Provide the (X, Y) coordinate of the cell's center where the given text is located.  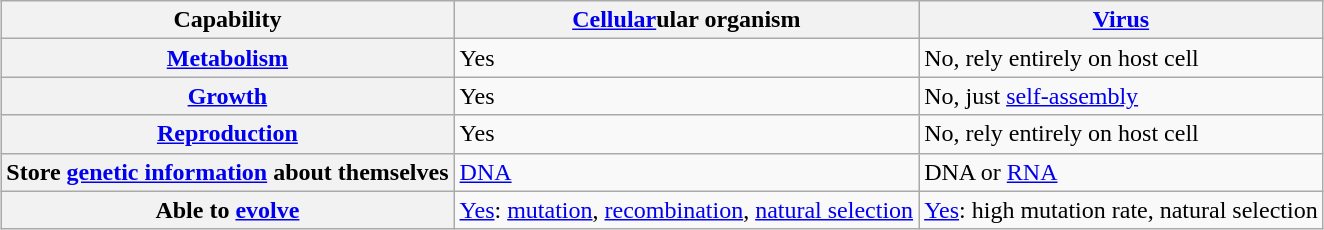
Capability (228, 20)
DNA or RNA (1122, 172)
No, just self-assembly (1122, 96)
DNA (686, 172)
Store genetic information about themselves (228, 172)
Metabolism (228, 58)
Growth (228, 96)
Yes: high mutation rate, natural selection (1122, 210)
Virus (1122, 20)
Yes: mutation, recombination, natural selection (686, 210)
Able to evolve (228, 210)
Cellularular organism (686, 20)
Reproduction (228, 134)
